Extract the (x, y) coordinate from the center of the cell holding the provided text.  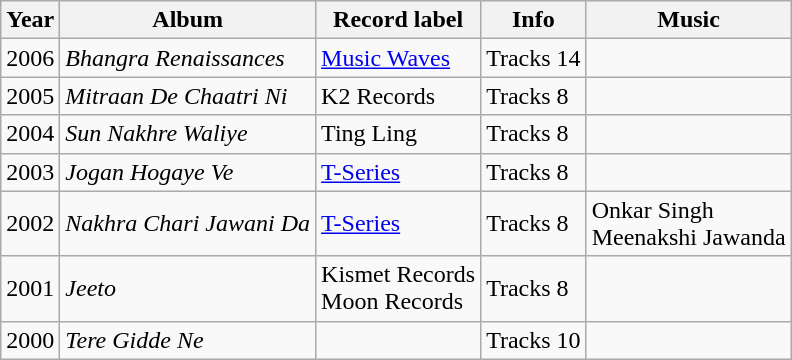
2004 (30, 134)
Bhangra Renaissances (188, 58)
Album (188, 20)
Tracks 10 (534, 340)
Sun Nakhre Waliye (188, 134)
Tere Gidde Ne (188, 340)
2005 (30, 96)
K2 Records (398, 96)
Tracks 14 (534, 58)
Jogan Hogaye Ve (188, 172)
Onkar SinghMeenakshi Jawanda (688, 224)
Music (688, 20)
Ting Ling (398, 134)
2003 (30, 172)
2000 (30, 340)
2002 (30, 224)
Record label (398, 20)
Jeeto (188, 288)
Year (30, 20)
Mitraan De Chaatri Ni (188, 96)
Nakhra Chari Jawani Da (188, 224)
Info (534, 20)
2001 (30, 288)
2006 (30, 58)
Music Waves (398, 58)
Kismet RecordsMoon Records (398, 288)
